From the cell containing the given text, extract its center point as (x, y) coordinate. 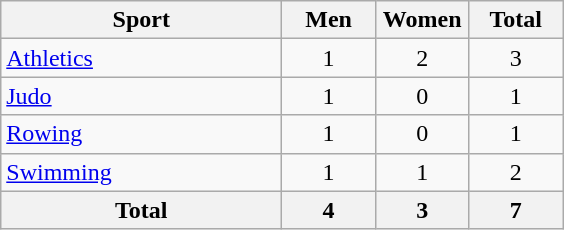
Athletics (142, 58)
4 (329, 210)
Swimming (142, 172)
Women (422, 20)
Men (329, 20)
Sport (142, 20)
Rowing (142, 134)
Judo (142, 96)
7 (516, 210)
